Locate the cell with the specified text and output its [X, Y] center coordinate. 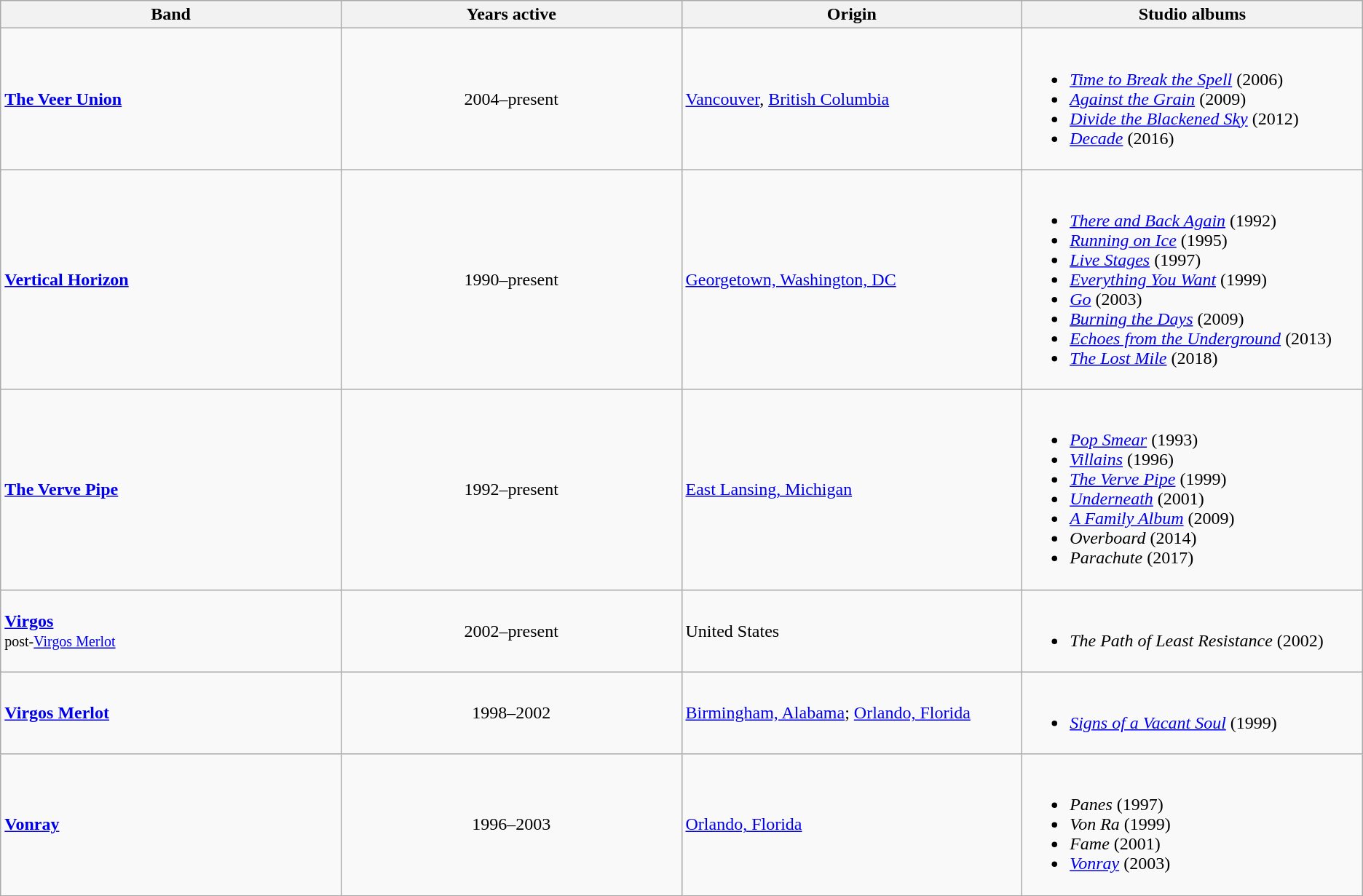
The Path of Least Resistance (2002) [1193, 630]
Vancouver, British Columbia [852, 99]
The Veer Union [171, 99]
2002–present [511, 630]
Georgetown, Washington, DC [852, 279]
Studio albums [1193, 15]
Signs of a Vacant Soul (1999) [1193, 713]
Vertical Horizon [171, 279]
Years active [511, 15]
Vonray [171, 825]
East Lansing, Michigan [852, 489]
Panes (1997)Von Ra (1999)Fame (2001)Vonray (2003) [1193, 825]
Pop Smear (1993)Villains (1996)The Verve Pipe (1999)Underneath (2001)A Family Album (2009)Overboard (2014)Parachute (2017) [1193, 489]
Virgos Merlot [171, 713]
1992–present [511, 489]
2004–present [511, 99]
Time to Break the Spell (2006)Against the Grain (2009)Divide the Blackened Sky (2012)Decade (2016) [1193, 99]
Band [171, 15]
Origin [852, 15]
Orlando, Florida [852, 825]
1996–2003 [511, 825]
1998–2002 [511, 713]
Virgos post-Virgos Merlot [171, 630]
The Verve Pipe [171, 489]
United States [852, 630]
1990–present [511, 279]
Birmingham, Alabama; Orlando, Florida [852, 713]
